Return the (x, y) coordinate for the center point of the cell that contains the specified text.  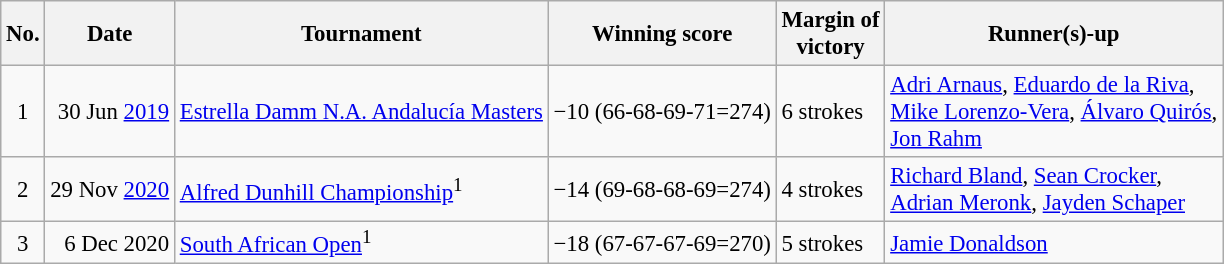
Tournament (361, 34)
6 Dec 2020 (110, 243)
5 strokes (830, 243)
South African Open1 (361, 243)
1 (23, 112)
2 (23, 190)
Margin ofvictory (830, 34)
−10 (66-68-69-71=274) (662, 112)
−14 (69-68-68-69=274) (662, 190)
Runner(s)-up (1054, 34)
6 strokes (830, 112)
Estrella Damm N.A. Andalucía Masters (361, 112)
Adri Arnaus, Eduardo de la Riva, Mike Lorenzo-Vera, Álvaro Quirós, Jon Rahm (1054, 112)
Alfred Dunhill Championship1 (361, 190)
4 strokes (830, 190)
Winning score (662, 34)
29 Nov 2020 (110, 190)
Date (110, 34)
3 (23, 243)
−18 (67-67-67-69=270) (662, 243)
Jamie Donaldson (1054, 243)
30 Jun 2019 (110, 112)
No. (23, 34)
Richard Bland, Sean Crocker, Adrian Meronk, Jayden Schaper (1054, 190)
